Return (X, Y) of the center of cell containing provided text 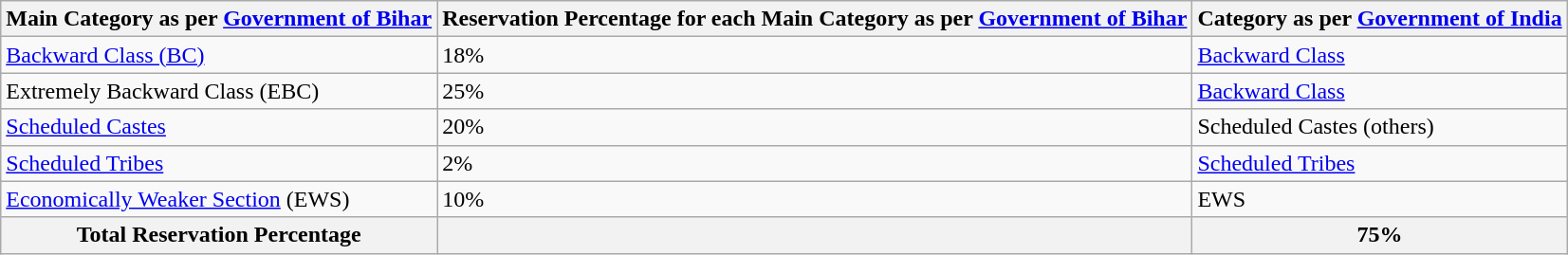
25% (815, 91)
Backward Class (BC) (219, 55)
Scheduled Castes (219, 127)
Scheduled Castes (others) (1379, 127)
75% (1379, 235)
10% (815, 199)
18% (815, 55)
Economically Weaker Section (EWS) (219, 199)
EWS (1379, 199)
Main Category as per Government of Bihar (219, 19)
2% (815, 163)
Total Reservation Percentage (219, 235)
Extremely Backward Class (EBC) (219, 91)
20% (815, 127)
Reservation Percentage for each Main Category as per Government of Bihar (815, 19)
Category as per Government of India (1379, 19)
